Pinpoint the cell where the given text exists, returning its [x, y] midpoint coordinate. 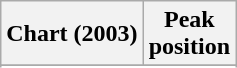
Chart (2003) [72, 34]
Peakposition [189, 34]
